Detect which cell encompasses the target text, then output its [x, y] center coordinate. 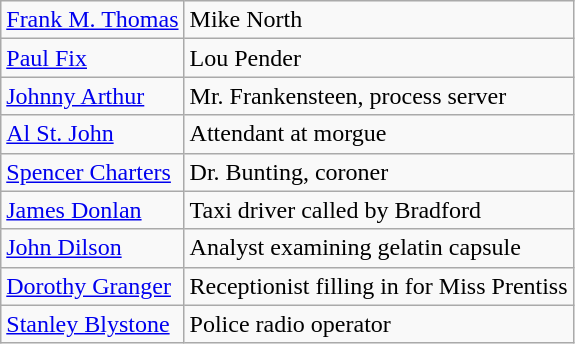
Frank M. Thomas [92, 20]
Attendant at morgue [378, 134]
Mike North [378, 20]
Taxi driver called by Bradford [378, 210]
Paul Fix [92, 58]
Receptionist filling in for Miss Prentiss [378, 286]
Stanley Blystone [92, 324]
John Dilson [92, 248]
Johnny Arthur [92, 96]
Police radio operator [378, 324]
James Donlan [92, 210]
Al St. John [92, 134]
Dorothy Granger [92, 286]
Mr. Frankensteen, process server [378, 96]
Dr. Bunting, coroner [378, 172]
Analyst examining gelatin capsule [378, 248]
Lou Pender [378, 58]
Spencer Charters [92, 172]
